Detect which cell encompasses the target text, then output its (X, Y) center coordinate. 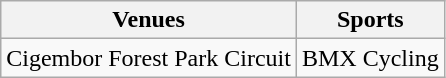
BMX Cycling (370, 58)
Venues (149, 20)
Cigembor Forest Park Circuit (149, 58)
Sports (370, 20)
